Scan for the cell matching the given text and deliver its (X, Y) coordinate at center. 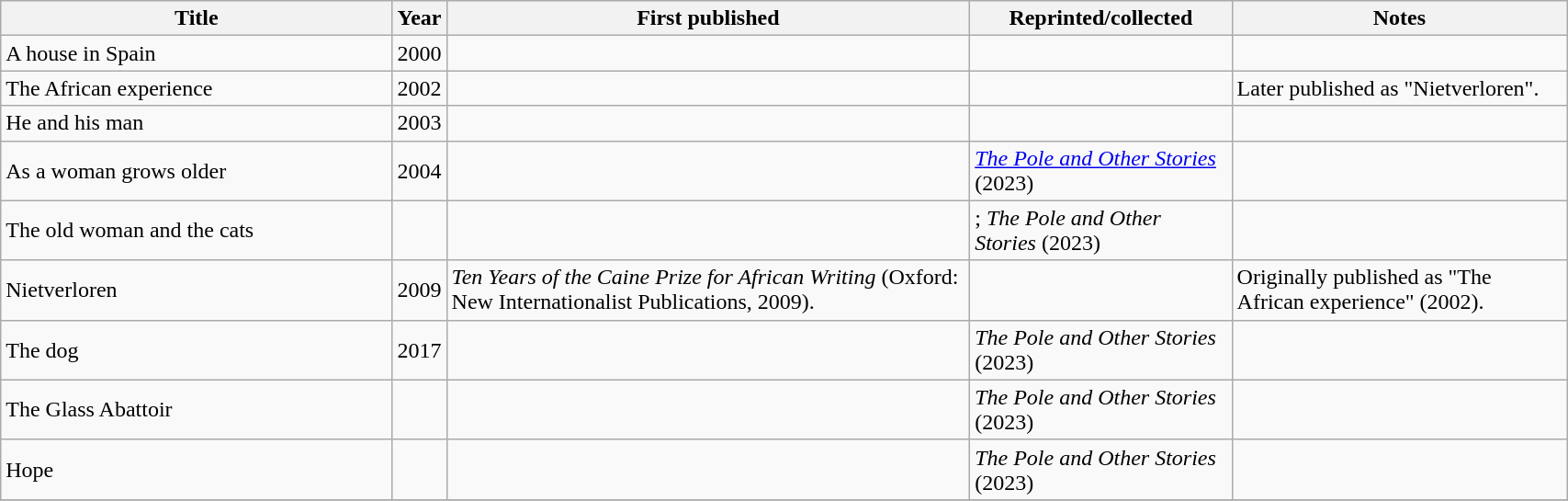
As a woman grows older (197, 171)
Reprinted/collected (1100, 18)
The Glass Abattoir (197, 410)
First published (708, 18)
2004 (419, 171)
2009 (419, 290)
Ten Years of the Caine Prize for African Writing (Oxford: New Internationalist Publications, 2009). (708, 290)
Later published as "Nietverloren". (1400, 88)
; The Pole and Other Stories (2023) (1100, 230)
Hope (197, 469)
2017 (419, 349)
A house in Spain (197, 53)
Year (419, 18)
The old woman and the cats (197, 230)
Nietverloren (197, 290)
The African experience (197, 88)
2003 (419, 123)
2000 (419, 53)
He and his man (197, 123)
The dog (197, 349)
2002 (419, 88)
Originally published as "The African experience" (2002). (1400, 290)
Title (197, 18)
Notes (1400, 18)
